Pinpoint the cell where the given text exists, returning its (X, Y) midpoint coordinate. 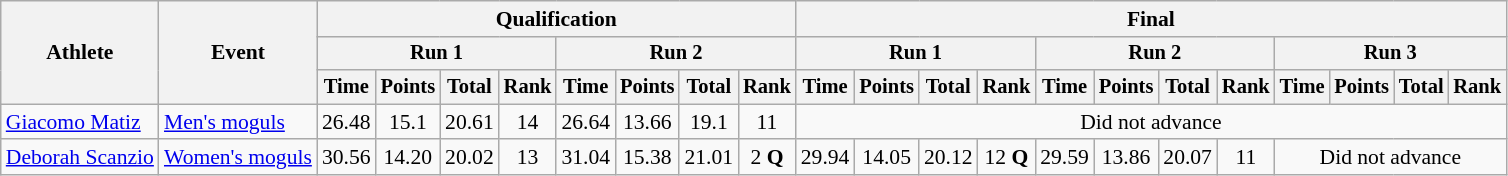
30.56 (346, 158)
20.61 (470, 122)
13 (528, 158)
Giacomo Matiz (80, 122)
Deborah Scanzio (80, 158)
Athlete (80, 52)
29.94 (826, 158)
29.59 (1064, 158)
13.86 (1126, 158)
Men's moguls (238, 122)
13.66 (647, 122)
Final (1151, 19)
26.64 (586, 122)
14 (528, 122)
Qualification (556, 19)
19.1 (708, 122)
12 Q (1007, 158)
20.07 (1188, 158)
26.48 (346, 122)
20.12 (948, 158)
21.01 (708, 158)
15.38 (647, 158)
Event (238, 52)
14.05 (886, 158)
20.02 (470, 158)
31.04 (586, 158)
Women's moguls (238, 158)
15.1 (408, 122)
Run 3 (1390, 54)
2 Q (767, 158)
14.20 (408, 158)
